Return [x, y] of the center of cell containing provided text 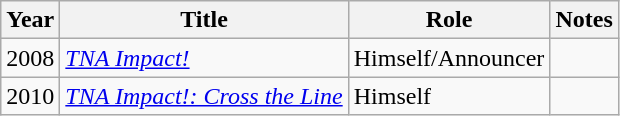
Title [204, 20]
Year [30, 20]
Role [449, 20]
2008 [30, 58]
TNA Impact! [204, 58]
Himself/Announcer [449, 58]
TNA Impact!: Cross the Line [204, 96]
Himself [449, 96]
Notes [584, 20]
2010 [30, 96]
